Detect which cell encompasses the target text, then output its [X, Y] center coordinate. 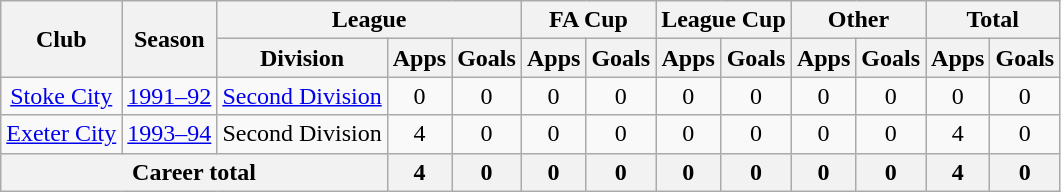
League [370, 20]
Club [62, 39]
Career total [194, 172]
Division [302, 58]
Other [858, 20]
1993–94 [170, 134]
Stoke City [62, 96]
FA Cup [588, 20]
Exeter City [62, 134]
Season [170, 39]
Total [993, 20]
League Cup [724, 20]
1991–92 [170, 96]
